Locate the cell with the specified text and output its [x, y] center coordinate. 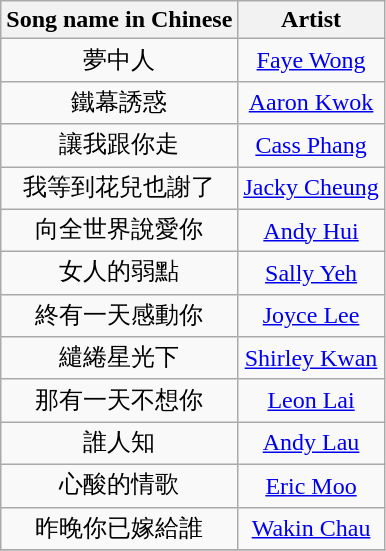
繾綣星光下 [120, 358]
鐵幕誘惑 [120, 102]
Faye Wong [311, 60]
Wakin Chau [311, 528]
Eric Moo [311, 486]
Andy Hui [311, 230]
那有一天不想你 [120, 400]
我等到花兒也謝了 [120, 188]
女人的弱點 [120, 274]
終有一天感動你 [120, 316]
Shirley Kwan [311, 358]
昨晚你已嫁給誰 [120, 528]
Aaron Kwok [311, 102]
Leon Lai [311, 400]
Andy Lau [311, 444]
Sally Yeh [311, 274]
誰人知 [120, 444]
Artist [311, 20]
Joyce Lee [311, 316]
夢中人 [120, 60]
向全世界說愛你 [120, 230]
Jacky Cheung [311, 188]
Song name in Chinese [120, 20]
讓我跟你走 [120, 146]
Cass Phang [311, 146]
心酸的情歌 [120, 486]
